Scan for the cell matching the given text and deliver its [x, y] coordinate at center. 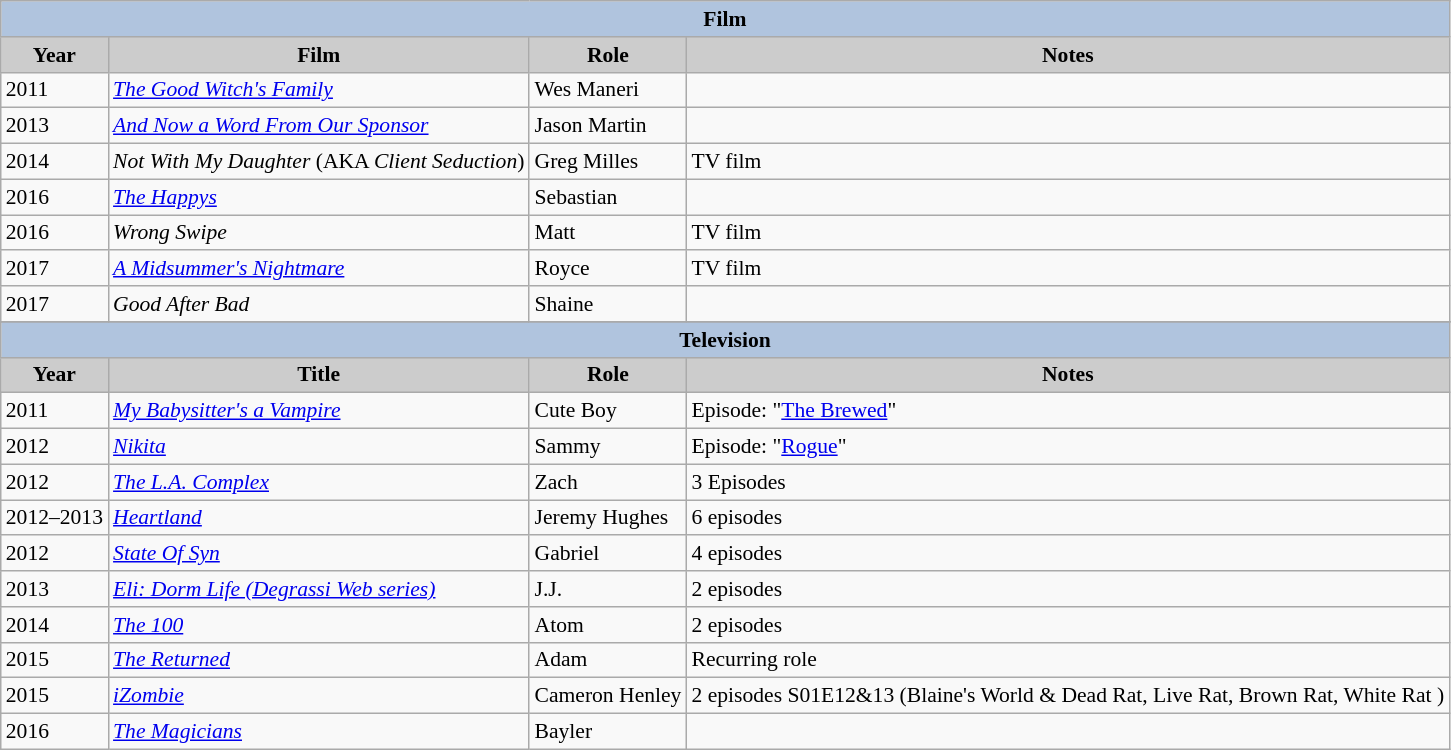
The 100 [318, 625]
Greg Milles [608, 162]
3 Episodes [1068, 482]
Jason Martin [608, 126]
The Returned [318, 660]
Episode: "Rogue" [1068, 447]
Gabriel [608, 554]
Bayler [608, 732]
iZombie [318, 696]
Cameron Henley [608, 696]
Good After Bad [318, 304]
2 episodes S01E12&13 (Blaine's World & Dead Rat, Live Rat, Brown Rat, White Rat ) [1068, 696]
The Good Witch's Family [318, 90]
Matt [608, 233]
Royce [608, 269]
Not With My Daughter (AKA Client Seduction) [318, 162]
Recurring role [1068, 660]
Zach [608, 482]
The L.A. Complex [318, 482]
Cute Boy [608, 411]
Heartland [318, 518]
My Babysitter's a Vampire [318, 411]
The Happys [318, 197]
Atom [608, 625]
Wes Maneri [608, 90]
Sebastian [608, 197]
Shaine [608, 304]
Eli: Dorm Life (Degrassi Web series) [318, 589]
Jeremy Hughes [608, 518]
State Of Syn [318, 554]
The Magicians [318, 732]
Title [318, 375]
4 episodes [1068, 554]
Wrong Swipe [318, 233]
6 episodes [1068, 518]
And Now a Word From Our Sponsor [318, 126]
Nikita [318, 447]
Episode: "The Brewed" [1068, 411]
Sammy [608, 447]
Adam [608, 660]
A Midsummer's Nightmare [318, 269]
J.J. [608, 589]
Television [725, 340]
2012–2013 [54, 518]
